Scan for the cell matching the given text and deliver its [X, Y] coordinate at center. 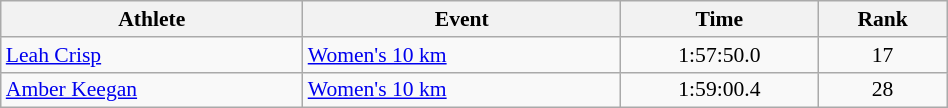
1:59:00.4 [720, 90]
Leah Crisp [152, 55]
Event [462, 19]
Rank [882, 19]
28 [882, 90]
1:57:50.0 [720, 55]
Athlete [152, 19]
Amber Keegan [152, 90]
Time [720, 19]
17 [882, 55]
